For the text-containing cell, return its midpoint in [x, y] coordinate format. 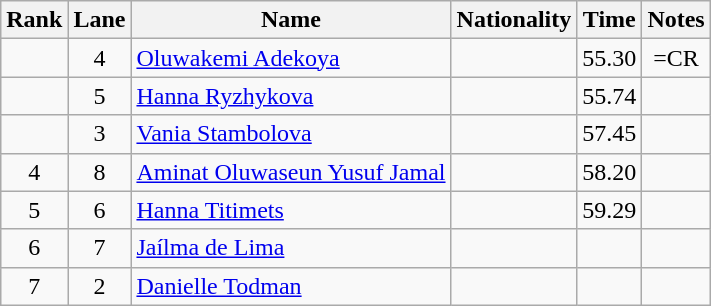
Nationality [514, 20]
Notes [676, 20]
Oluwakemi Adekoya [291, 58]
8 [100, 172]
Lane [100, 20]
Hanna Titimets [291, 210]
59.29 [610, 210]
Hanna Ryzhykova [291, 96]
2 [100, 286]
Name [291, 20]
Rank [34, 20]
Danielle Todman [291, 286]
Time [610, 20]
57.45 [610, 134]
55.74 [610, 96]
58.20 [610, 172]
3 [100, 134]
55.30 [610, 58]
Vania Stambolova [291, 134]
Jaílma de Lima [291, 248]
=CR [676, 58]
Aminat Oluwaseun Yusuf Jamal [291, 172]
